Provide the [x, y] coordinate of the cell's center where the given text is located.  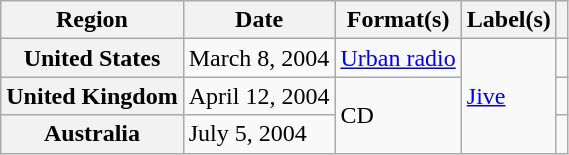
Format(s) [398, 20]
Label(s) [508, 20]
July 5, 2004 [259, 134]
United States [92, 58]
Urban radio [398, 58]
April 12, 2004 [259, 96]
Jive [508, 96]
United Kingdom [92, 96]
CD [398, 115]
Australia [92, 134]
Date [259, 20]
March 8, 2004 [259, 58]
Region [92, 20]
